Detect which cell encompasses the target text, then output its (X, Y) center coordinate. 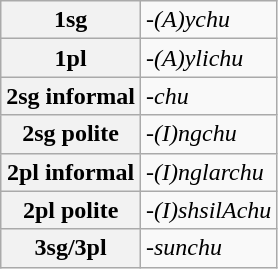
-(A)ychu (208, 20)
-(I)shsilAchu (208, 210)
1pl (71, 58)
1sg (71, 20)
2sg informal (71, 96)
2sg polite (71, 134)
-(I)nglarchu (208, 172)
-chu (208, 96)
3sg/3pl (71, 248)
-sunchu (208, 248)
2pl polite (71, 210)
-(I)ngchu (208, 134)
2pl informal (71, 172)
-(A)ylichu (208, 58)
